Return [X, Y] of the center of cell containing provided text 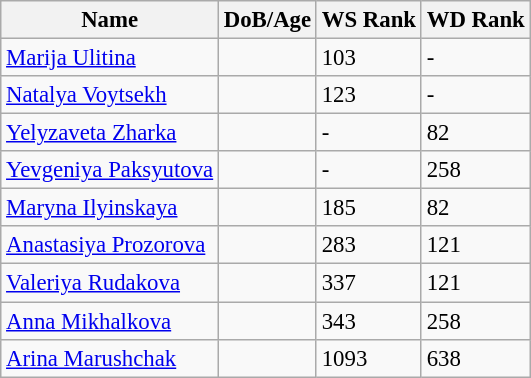
638 [476, 358]
Natalya Voytsekh [110, 95]
Anastasiya Prozorova [110, 245]
Anna Mikhalkova [110, 321]
123 [368, 95]
337 [368, 283]
103 [368, 58]
Arina Marushchak [110, 358]
Name [110, 20]
1093 [368, 358]
WS Rank [368, 20]
DoB/Age [267, 20]
185 [368, 208]
WD Rank [476, 20]
283 [368, 245]
Maryna Ilyinskaya [110, 208]
Yevgeniya Paksyutova [110, 170]
Yelyzaveta Zharka [110, 133]
Valeriya Rudakova [110, 283]
343 [368, 321]
Marija Ulitina [110, 58]
